Determine the (X, Y) coordinate at the center of the cell enclosing the given text.  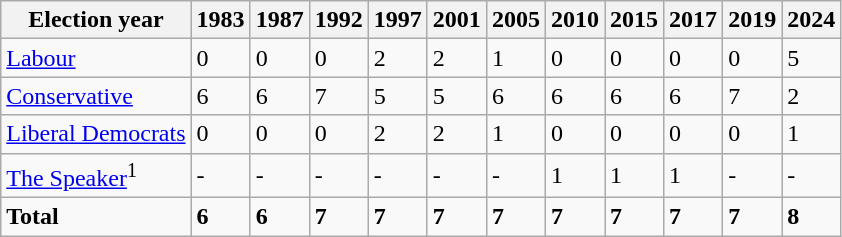
1997 (398, 20)
2015 (634, 20)
1992 (338, 20)
Conservative (96, 96)
2005 (516, 20)
2001 (456, 20)
2010 (574, 20)
2019 (752, 20)
Labour (96, 58)
8 (812, 217)
Liberal Democrats (96, 134)
Election year (96, 20)
2024 (812, 20)
1983 (220, 20)
1987 (280, 20)
Total (96, 217)
2017 (694, 20)
The Speaker1 (96, 176)
